Extract the (x, y) coordinate from the center of the cell holding the provided text.  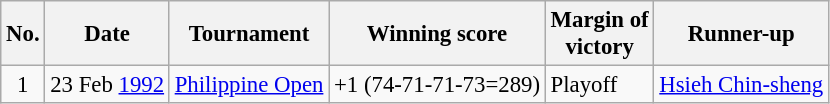
Hsieh Chin-sheng (741, 85)
Runner-up (741, 34)
Philippine Open (248, 85)
23 Feb 1992 (107, 85)
Tournament (248, 34)
Date (107, 34)
Winning score (438, 34)
Margin ofvictory (600, 34)
+1 (74-71-71-73=289) (438, 85)
1 (23, 85)
Playoff (600, 85)
No. (23, 34)
